Locate the cell with the specified text and output its [x, y] center coordinate. 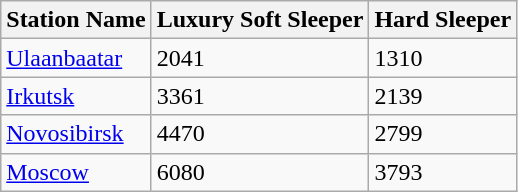
4470 [260, 134]
1310 [443, 58]
Hard Sleeper [443, 20]
2041 [260, 58]
Moscow [76, 172]
Novosibirsk [76, 134]
3361 [260, 96]
Ulaanbaatar [76, 58]
Luxury Soft Sleeper [260, 20]
6080 [260, 172]
2799 [443, 134]
3793 [443, 172]
2139 [443, 96]
Station Name [76, 20]
Irkutsk [76, 96]
